Find where the given text appears and provide that cell's center as [x, y] coordinate. 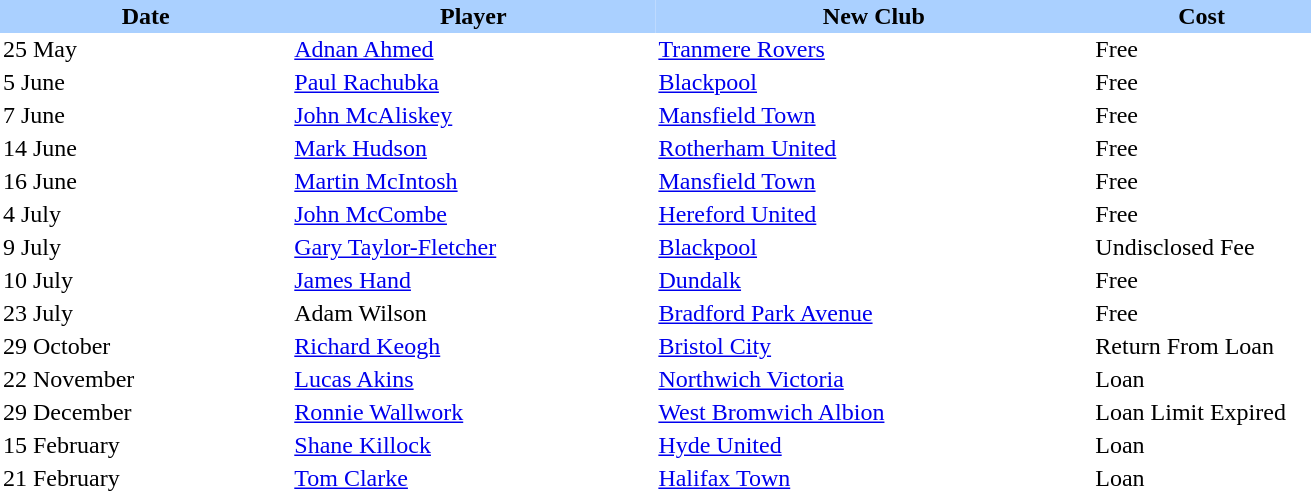
Hyde United [874, 446]
25 May [146, 50]
29 December [146, 412]
New Club [874, 16]
22 November [146, 380]
Lucas Akins [473, 380]
7 June [146, 116]
Loan Limit Expired [1201, 412]
5 June [146, 82]
John McCombe [473, 214]
Adam Wilson [473, 314]
Undisclosed Fee [1201, 248]
Bradford Park Avenue [874, 314]
Hereford United [874, 214]
Date [146, 16]
10 July [146, 280]
Richard Keogh [473, 346]
14 June [146, 148]
Paul Rachubka [473, 82]
Shane Killock [473, 446]
Ronnie Wallwork [473, 412]
Bristol City [874, 346]
Player [473, 16]
9 July [146, 248]
Mark Hudson [473, 148]
Gary Taylor-Fletcher [473, 248]
16 June [146, 182]
Adnan Ahmed [473, 50]
Tranmere Rovers [874, 50]
29 October [146, 346]
15 February [146, 446]
23 July [146, 314]
Rotherham United [874, 148]
West Bromwich Albion [874, 412]
Return From Loan [1201, 346]
John McAliskey [473, 116]
Dundalk [874, 280]
James Hand [473, 280]
4 July [146, 214]
Cost [1201, 16]
Martin McIntosh [473, 182]
Northwich Victoria [874, 380]
